Scan for the cell matching the given text and deliver its (x, y) coordinate at center. 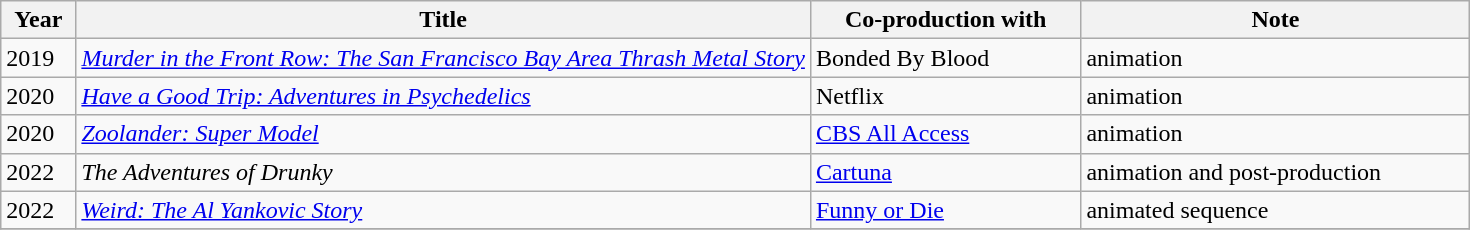
Weird: The Al Yankovic Story (444, 210)
2019 (38, 58)
Bonded By Blood (946, 58)
Note (1276, 20)
Netflix (946, 96)
Funny or Die (946, 210)
Year (38, 20)
animated sequence (1276, 210)
The Adventures of Drunky (444, 172)
Have a Good Trip: Adventures in Psychedelics (444, 96)
Murder in the Front Row: The San Francisco Bay Area Thrash Metal Story (444, 58)
Zoolander: Super Model (444, 134)
Co-production with (946, 20)
Title (444, 20)
CBS All Access (946, 134)
Cartuna (946, 172)
animation and post-production (1276, 172)
